Output the (X, Y) coordinate of the center of the cell containing the given text.  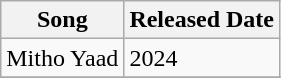
Song (62, 20)
Mitho Yaad (62, 58)
Released Date (202, 20)
2024 (202, 58)
